Return the [X, Y] coordinate for the center point of the cell that contains the specified text.  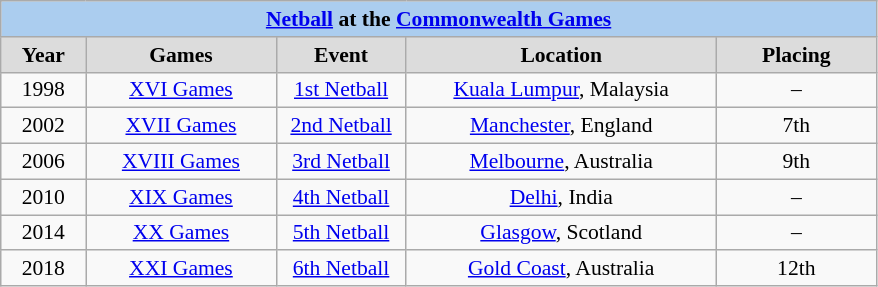
1st Netball [341, 90]
2nd Netball [341, 126]
2010 [44, 197]
7th [796, 126]
2014 [44, 233]
XX Games [181, 233]
Netball at the Commonwealth Games [439, 19]
XVI Games [181, 90]
2006 [44, 162]
Delhi, India [561, 197]
Location [561, 55]
Melbourne, Australia [561, 162]
12th [796, 269]
1998 [44, 90]
4th Netball [341, 197]
Manchester, England [561, 126]
Glasgow, Scotland [561, 233]
6th Netball [341, 269]
XVII Games [181, 126]
XIX Games [181, 197]
Kuala Lumpur, Malaysia [561, 90]
Gold Coast, Australia [561, 269]
Placing [796, 55]
XXI Games [181, 269]
2018 [44, 269]
XVIII Games [181, 162]
5th Netball [341, 233]
3rd Netball [341, 162]
Year [44, 55]
Games [181, 55]
Event [341, 55]
9th [796, 162]
2002 [44, 126]
